Capture the cell that displays the provided text and extract its (x, y) central coordinate. 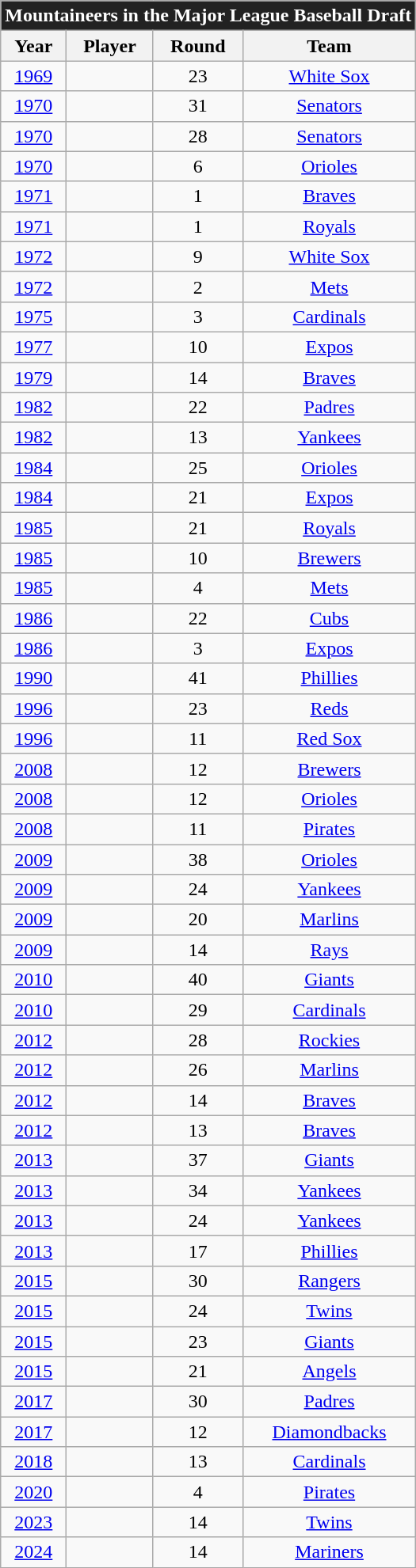
26 (198, 1070)
20 (198, 920)
Angels (329, 1372)
17 (198, 1251)
Mariners (329, 1552)
2 (198, 287)
9 (198, 256)
29 (198, 1010)
1979 (33, 378)
Rockies (329, 1040)
2023 (33, 1522)
Year (33, 46)
Round (198, 46)
1990 (33, 678)
Reds (329, 708)
Rangers (329, 1281)
34 (198, 1190)
2018 (33, 1462)
2020 (33, 1492)
Red Sox (329, 738)
Diamondbacks (329, 1432)
1977 (33, 347)
Team (329, 46)
1969 (33, 76)
Rays (329, 950)
25 (198, 468)
Mountaineers in the Major League Baseball Draft (208, 16)
6 (198, 166)
38 (198, 859)
Cubs (329, 618)
31 (198, 106)
37 (198, 1160)
2024 (33, 1552)
Player (109, 46)
41 (198, 678)
1975 (33, 317)
40 (198, 980)
